From the cell containing the given text, extract its center point as (X, Y) coordinate. 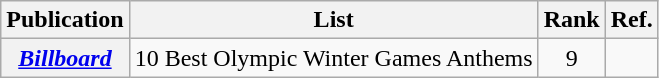
Billboard (65, 58)
Ref. (632, 20)
Rank (572, 20)
Publication (65, 20)
10 Best Olympic Winter Games Anthems (334, 58)
9 (572, 58)
List (334, 20)
